Search for the cell housing the specified text and yield its (X, Y) center coordinate. 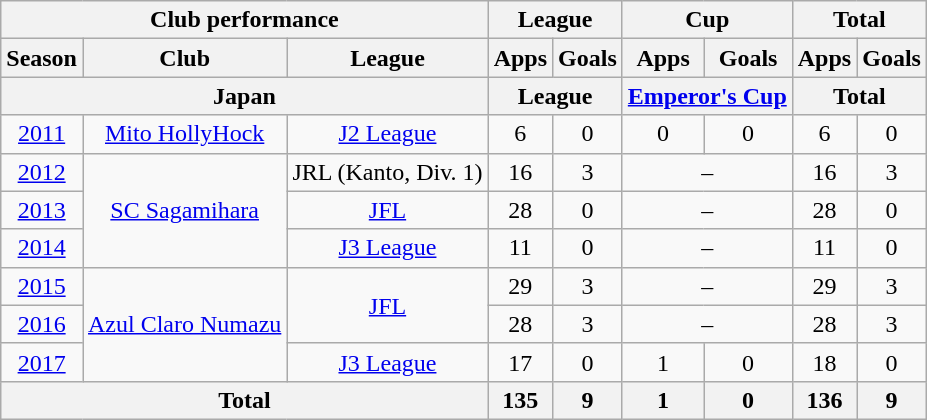
2015 (42, 286)
Cup (707, 20)
2012 (42, 172)
Emperor's Cup (707, 96)
SC Sagamihara (184, 210)
Club performance (244, 20)
2017 (42, 362)
17 (520, 362)
Club (184, 58)
Season (42, 58)
2011 (42, 134)
Azul Claro Numazu (184, 324)
18 (824, 362)
2016 (42, 324)
136 (824, 400)
2013 (42, 210)
2014 (42, 248)
J2 League (388, 134)
135 (520, 400)
Japan (244, 96)
Mito HollyHock (184, 134)
JRL (Kanto, Div. 1) (388, 172)
